Detect which cell encompasses the target text, then output its [X, Y] center coordinate. 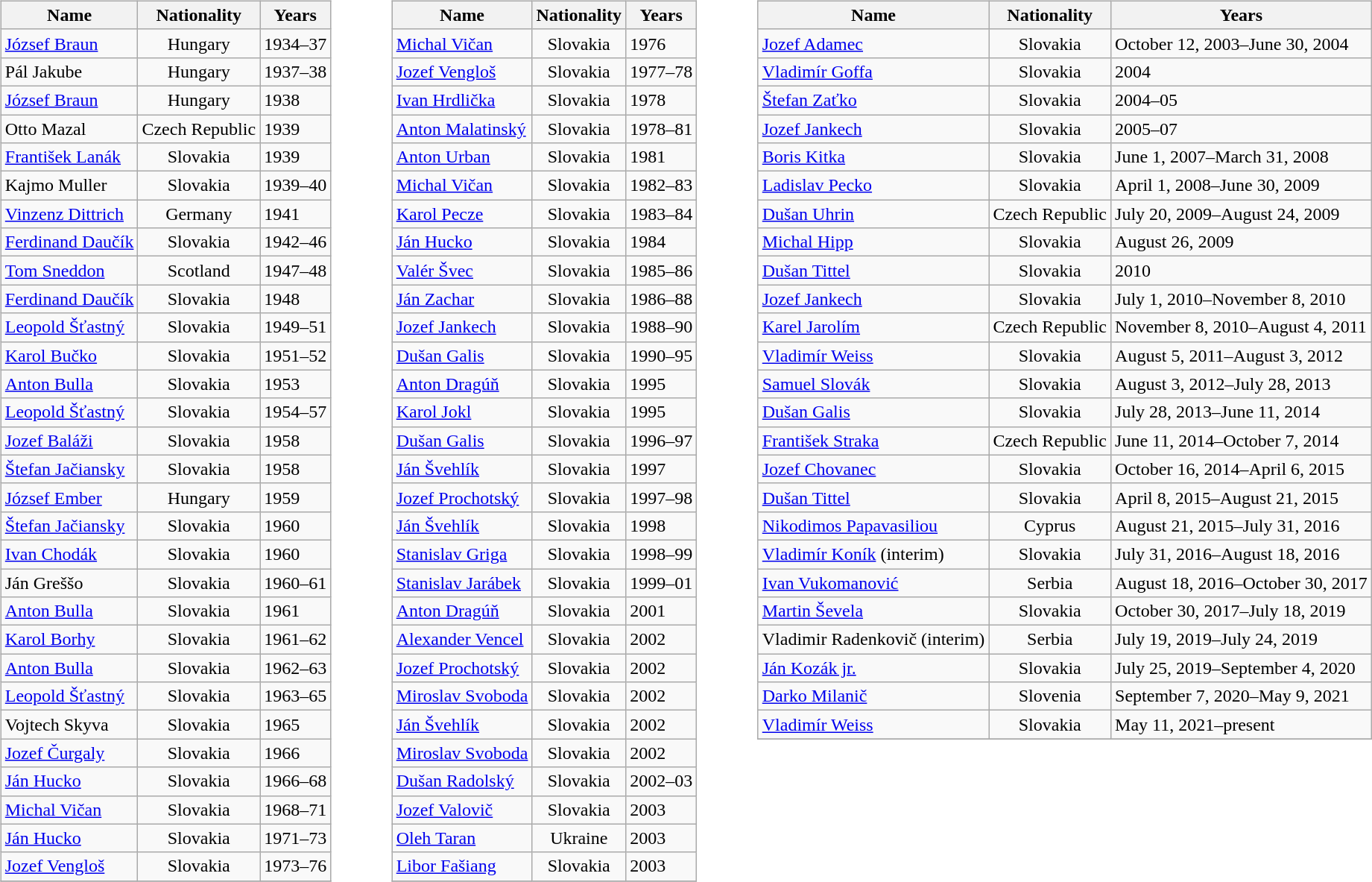
Cyprus [1050, 526]
Jozef Adamec [873, 43]
Ján Zachar [462, 299]
June 11, 2014–October 7, 2014 [1242, 441]
Ivan Vukomanović [873, 582]
August 3, 2012–July 28, 2013 [1242, 384]
Germany [199, 214]
1947–48 [295, 271]
František Straka [873, 441]
Boris Kitka [873, 157]
1971–73 [295, 838]
May 11, 2021–present [1242, 725]
1986–88 [662, 299]
1976 [662, 43]
František Lanák [69, 157]
August 21, 2015–July 31, 2016 [1242, 526]
July 25, 2019–September 4, 2020 [1242, 668]
2005–07 [1242, 129]
1978–81 [662, 129]
1977–78 [662, 72]
November 8, 2010–August 4, 2011 [1242, 327]
Stanislav Griga [462, 554]
Štefan Zaťko [873, 100]
Vladimír Koník (interim) [873, 554]
1951–52 [295, 356]
2010 [1242, 271]
1959 [295, 497]
1961–62 [295, 640]
September 7, 2020–May 9, 2021 [1242, 696]
October 16, 2014–April 6, 2015 [1242, 469]
Karol Jokl [462, 412]
1966–68 [295, 781]
1968–71 [295, 810]
Jozef Chovanec [873, 469]
1941 [295, 214]
1963–65 [295, 696]
1973–76 [295, 866]
July 31, 2016–August 18, 2016 [1242, 554]
Ladislav Pecko [873, 186]
1960–61 [295, 582]
1942–46 [295, 242]
1983–84 [662, 214]
Jozef Čurgaly [69, 753]
Ivan Chodák [69, 554]
Kajmo Muller [69, 186]
Ján Kozák jr. [873, 668]
Vinzenz Dittrich [69, 214]
2004–05 [1242, 100]
1965 [295, 725]
Stanislav Jarábek [462, 582]
1938 [295, 100]
2002–03 [662, 781]
1949–51 [295, 327]
July 19, 2019–July 24, 2019 [1242, 640]
1999–01 [662, 582]
April 8, 2015–August 21, 2015 [1242, 497]
Libor Fašiang [462, 866]
Karol Pecze [462, 214]
Oleh Taran [462, 838]
1962–63 [295, 668]
October 12, 2003–June 30, 2004 [1242, 43]
July 28, 2013–June 11, 2014 [1242, 412]
Dušan Uhrin [873, 214]
April 1, 2008–June 30, 2009 [1242, 186]
Dušan Radolský [462, 781]
Jozef Valovič [462, 810]
1988–90 [662, 327]
August 26, 2009 [1242, 242]
1985–86 [662, 271]
1998 [662, 526]
1984 [662, 242]
Michal Hipp [873, 242]
1948 [295, 299]
1953 [295, 384]
1939–40 [295, 186]
1954–57 [295, 412]
Ján Greššo [69, 582]
Nikodimos Papavasiliou [873, 526]
Vladimir Radenkovič (interim) [873, 640]
Karol Borhy [69, 640]
1934–37 [295, 43]
1990–95 [662, 356]
József Ember [69, 497]
1997–98 [662, 497]
Otto Mazal [69, 129]
Karol Bučko [69, 356]
2001 [662, 611]
June 1, 2007–March 31, 2008 [1242, 157]
July 20, 2009–August 24, 2009 [1242, 214]
Vojtech Skyva [69, 725]
August 18, 2016–October 30, 2017 [1242, 582]
Alexander Vencel [462, 640]
Anton Malatinský [462, 129]
Slovenia [1050, 696]
July 1, 2010–November 8, 2010 [1242, 299]
Jozef Baláži [69, 441]
Darko Milanič [873, 696]
Vladimír Goffa [873, 72]
Pál Jakube [69, 72]
Ivan Hrdlička [462, 100]
1996–97 [662, 441]
Ukraine [579, 838]
1978 [662, 100]
1998–99 [662, 554]
Martin Ševela [873, 611]
1981 [662, 157]
2004 [1242, 72]
Tom Sneddon [69, 271]
1937–38 [295, 72]
Scotland [199, 271]
Valér Švec [462, 271]
1961 [295, 611]
Samuel Slovák [873, 384]
Karel Jarolím [873, 327]
1982–83 [662, 186]
Anton Urban [462, 157]
1966 [295, 753]
1997 [662, 469]
August 5, 2011–August 3, 2012 [1242, 356]
October 30, 2017–July 18, 2019 [1242, 611]
